Extract the [X, Y] coordinate from the center of the cell holding the provided text.  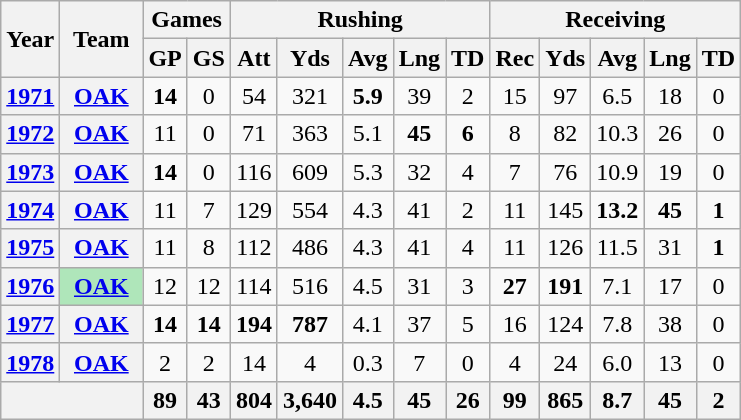
37 [419, 324]
516 [310, 286]
321 [310, 96]
18 [670, 96]
Receiving [616, 20]
13 [670, 362]
126 [566, 248]
99 [515, 400]
10.3 [618, 134]
Att [254, 58]
GP [165, 58]
8.7 [618, 400]
5 [468, 324]
191 [566, 286]
5.1 [368, 134]
43 [208, 400]
11.5 [618, 248]
112 [254, 248]
97 [566, 96]
16 [515, 324]
71 [254, 134]
787 [310, 324]
39 [419, 96]
1973 [30, 172]
5.3 [368, 172]
19 [670, 172]
Team [102, 39]
6.0 [618, 362]
363 [310, 134]
13.2 [618, 210]
3 [468, 286]
129 [254, 210]
1977 [30, 324]
10.9 [618, 172]
1978 [30, 362]
3,640 [310, 400]
5.9 [368, 96]
Rec [515, 58]
89 [165, 400]
GS [208, 58]
Games [186, 20]
38 [670, 324]
27 [515, 286]
76 [566, 172]
15 [515, 96]
4.1 [368, 324]
554 [310, 210]
0.3 [368, 362]
17 [670, 286]
7.1 [618, 286]
486 [310, 248]
865 [566, 400]
54 [254, 96]
124 [566, 324]
6 [468, 134]
1974 [30, 210]
6.5 [618, 96]
1975 [30, 248]
32 [419, 172]
1976 [30, 286]
Rushing [360, 20]
1972 [30, 134]
1971 [30, 96]
114 [254, 286]
804 [254, 400]
82 [566, 134]
116 [254, 172]
194 [254, 324]
609 [310, 172]
24 [566, 362]
Year [30, 39]
7.8 [618, 324]
145 [566, 210]
